Find where the given text appears and provide that cell's center as [x, y] coordinate. 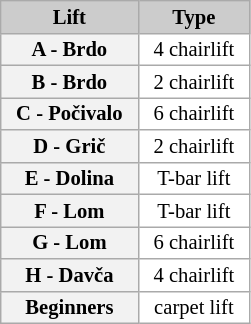
E - Dolina [70, 178]
B - Brdo [70, 81]
Type [194, 16]
Beginners [70, 307]
G - Lom [70, 242]
F - Lom [70, 210]
D - Grič [70, 146]
carpet lift [194, 307]
H - Davča [70, 274]
C - Počivalo [70, 113]
A - Brdo [70, 49]
Lift [70, 16]
